Output the [X, Y] coordinate of the center of the cell containing the given text.  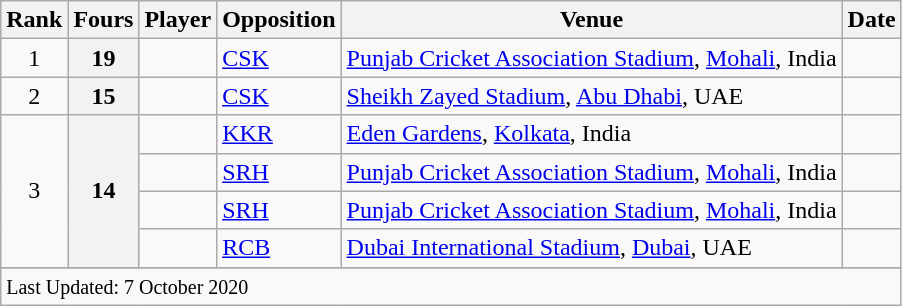
Rank [34, 20]
Dubai International Stadium, Dubai, UAE [592, 248]
3 [34, 191]
Fours [104, 20]
19 [104, 58]
Date [872, 20]
KKR [279, 134]
Opposition [279, 20]
Eden Gardens, Kolkata, India [592, 134]
2 [34, 96]
Sheikh Zayed Stadium, Abu Dhabi, UAE [592, 96]
1 [34, 58]
Player [178, 20]
14 [104, 191]
15 [104, 96]
RCB [279, 248]
Venue [592, 20]
Last Updated: 7 October 2020 [451, 286]
